Detect which cell encompasses the target text, then output its (x, y) center coordinate. 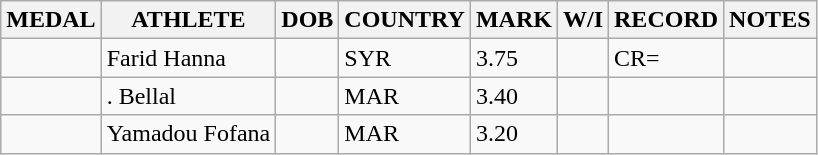
CR= (666, 58)
Yamadou Fofana (188, 134)
3.40 (514, 96)
COUNTRY (405, 20)
MARK (514, 20)
RECORD (666, 20)
MEDAL (51, 20)
Farid Hanna (188, 58)
3.20 (514, 134)
. Bellal (188, 96)
NOTES (770, 20)
3.75 (514, 58)
ATHLETE (188, 20)
W/I (582, 20)
SYR (405, 58)
DOB (308, 20)
